Extract the (x, y) coordinate from the center of the cell holding the provided text.  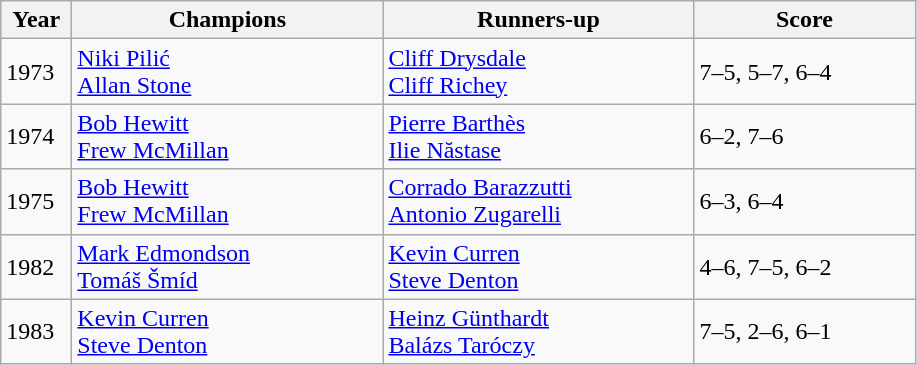
7–5, 2–6, 6–1 (804, 332)
1982 (36, 266)
Cliff Drysdale Cliff Richey (538, 72)
4–6, 7–5, 6–2 (804, 266)
7–5, 5–7, 6–4 (804, 72)
Heinz Günthardt Balázs Taróczy (538, 332)
6–3, 6–4 (804, 202)
Runners-up (538, 20)
Pierre Barthès Ilie Năstase (538, 136)
Corrado Barazzutti Antonio Zugarelli (538, 202)
6–2, 7–6 (804, 136)
1975 (36, 202)
1983 (36, 332)
Year (36, 20)
Score (804, 20)
1973 (36, 72)
1974 (36, 136)
Niki Pilić Allan Stone (228, 72)
Champions (228, 20)
Mark Edmondson Tomáš Šmíd (228, 266)
